Determine the [x, y] coordinate at the center of the cell enclosing the given text.  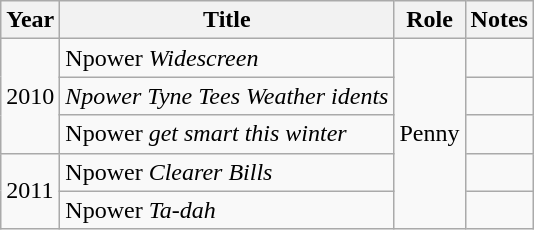
Title [227, 20]
Npower Widescreen [227, 58]
Year [30, 20]
Npower get smart this winter [227, 134]
Role [430, 20]
Npower Tyne Tees Weather idents [227, 96]
Npower Ta-dah [227, 210]
2010 [30, 96]
2011 [30, 191]
Notes [499, 20]
Npower Clearer Bills [227, 172]
Penny [430, 134]
